Return [X, Y] of the center of cell containing provided text 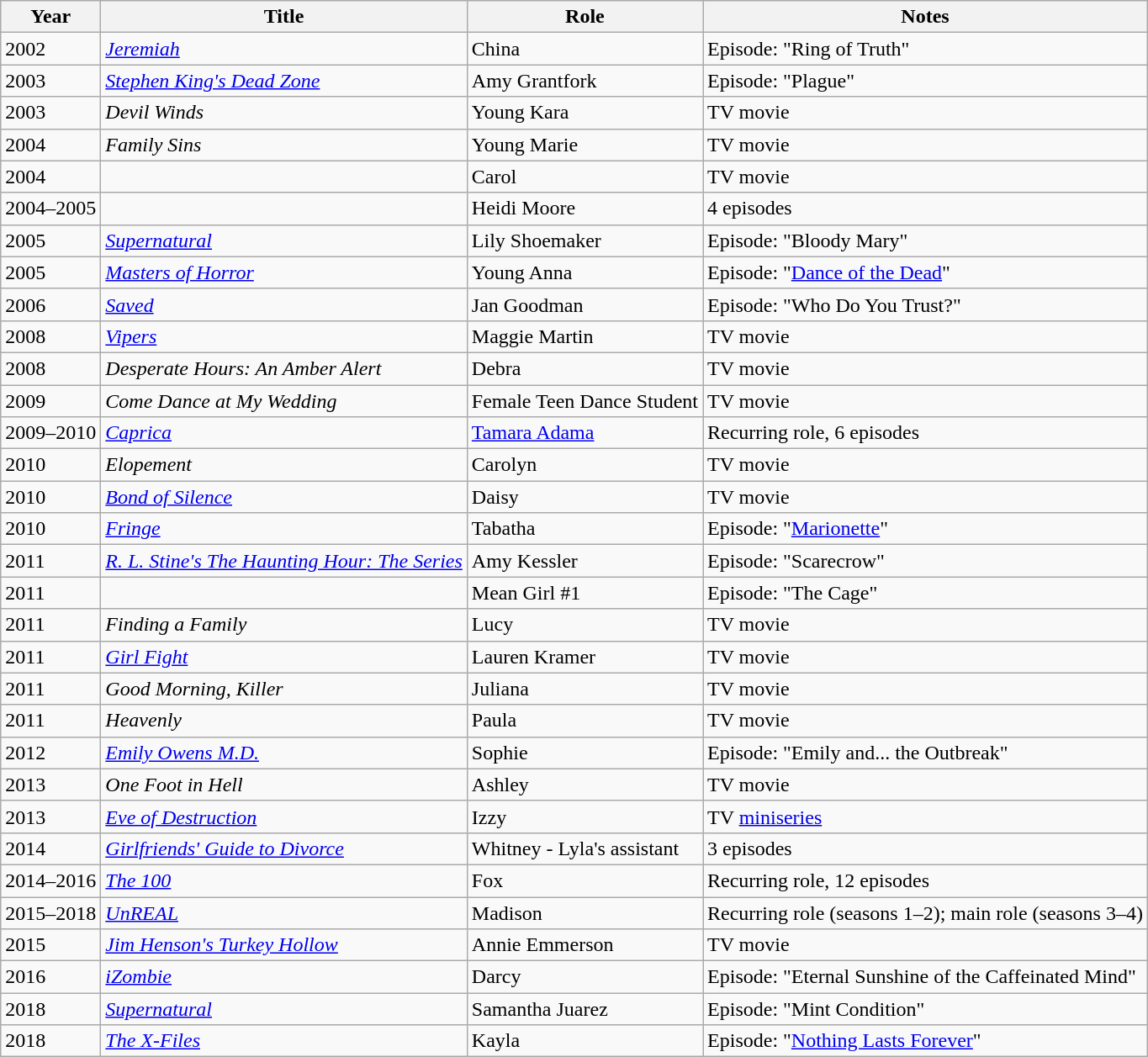
2006 [50, 304]
Eve of Destruction [284, 817]
Emily Owens M.D. [284, 753]
Masters of Horror [284, 272]
UnREAL [284, 912]
Episode: "Nothing Lasts Forever" [925, 1041]
Devil Winds [284, 113]
Amy Kessler [585, 561]
Vipers [284, 336]
Recurring role, 12 episodes [925, 880]
Young Anna [585, 272]
Recurring role, 6 episodes [925, 433]
Samantha Juarez [585, 1009]
Jan Goodman [585, 304]
Heavenly [284, 721]
Paula [585, 721]
2015–2018 [50, 912]
Stephen King's Dead Zone [284, 81]
Fox [585, 880]
Come Dance at My Wedding [284, 401]
Role [585, 17]
Mean Girl #1 [585, 593]
Juliana [585, 689]
Lily Shoemaker [585, 240]
Episode: "Mint Condition" [925, 1009]
Notes [925, 17]
Girl Fight [284, 657]
Amy Grantfork [585, 81]
Episode: "Ring of Truth" [925, 49]
Family Sins [284, 145]
Title [284, 17]
2014 [50, 848]
The 100 [284, 880]
Episode: "Plague" [925, 81]
Recurring role (seasons 1–2); main role (seasons 3–4) [925, 912]
Debra [585, 368]
Annie Emmerson [585, 945]
TV miniseries [925, 817]
Young Kara [585, 113]
Caprica [284, 433]
Ashley [585, 785]
Darcy [585, 977]
Heidi Moore [585, 209]
Lauren Kramer [585, 657]
China [585, 49]
Lucy [585, 625]
2009–2010 [50, 433]
4 episodes [925, 209]
2004–2005 [50, 209]
Good Morning, Killer [284, 689]
Saved [284, 304]
Episode: "Bloody Mary" [925, 240]
Elopement [284, 465]
The X-Files [284, 1041]
Whitney - Lyla's assistant [585, 848]
2002 [50, 49]
Episode: "Marionette" [925, 529]
2014–2016 [50, 880]
3 episodes [925, 848]
Jim Henson's Turkey Hollow [284, 945]
Episode: "Scarecrow" [925, 561]
Girlfriends' Guide to Divorce [284, 848]
Daisy [585, 497]
Izzy [585, 817]
One Foot in Hell [284, 785]
2009 [50, 401]
Carol [585, 177]
Episode: "Eternal Sunshine of the Caffeinated Mind" [925, 977]
Kayla [585, 1041]
Female Teen Dance Student [585, 401]
Maggie Martin [585, 336]
Episode: "Emily and... the Outbreak" [925, 753]
Madison [585, 912]
Carolyn [585, 465]
Episode: "Who Do You Trust?" [925, 304]
Tabatha [585, 529]
Young Marie [585, 145]
Episode: "Dance of the Dead" [925, 272]
2016 [50, 977]
Fringe [284, 529]
2015 [50, 945]
Jeremiah [284, 49]
Tamara Adama [585, 433]
Year [50, 17]
Finding a Family [284, 625]
R. L. Stine's The Haunting Hour: The Series [284, 561]
Sophie [585, 753]
2012 [50, 753]
Desperate Hours: An Amber Alert [284, 368]
Bond of Silence [284, 497]
Episode: "The Cage" [925, 593]
iZombie [284, 977]
